Determine the [X, Y] coordinate at the center of the cell enclosing the given text.  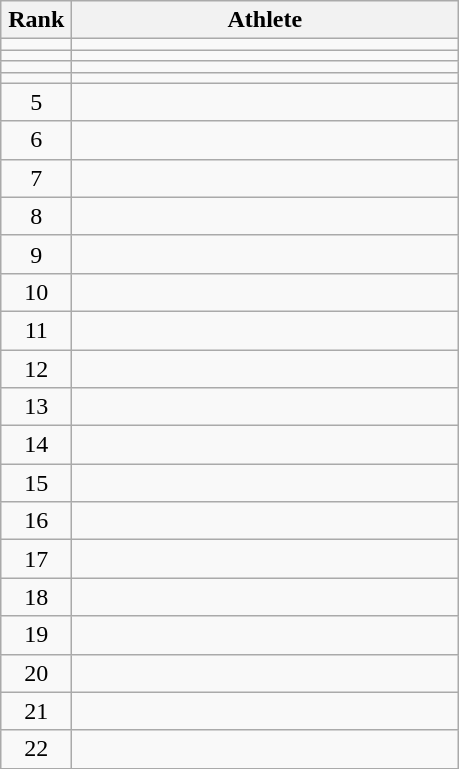
21 [36, 711]
11 [36, 330]
7 [36, 178]
9 [36, 254]
14 [36, 445]
8 [36, 216]
6 [36, 140]
16 [36, 521]
12 [36, 369]
19 [36, 635]
15 [36, 483]
Athlete [265, 20]
17 [36, 559]
10 [36, 292]
22 [36, 749]
18 [36, 597]
20 [36, 673]
Rank [36, 20]
13 [36, 407]
5 [36, 102]
